Search for the cell housing the specified text and yield its (x, y) center coordinate. 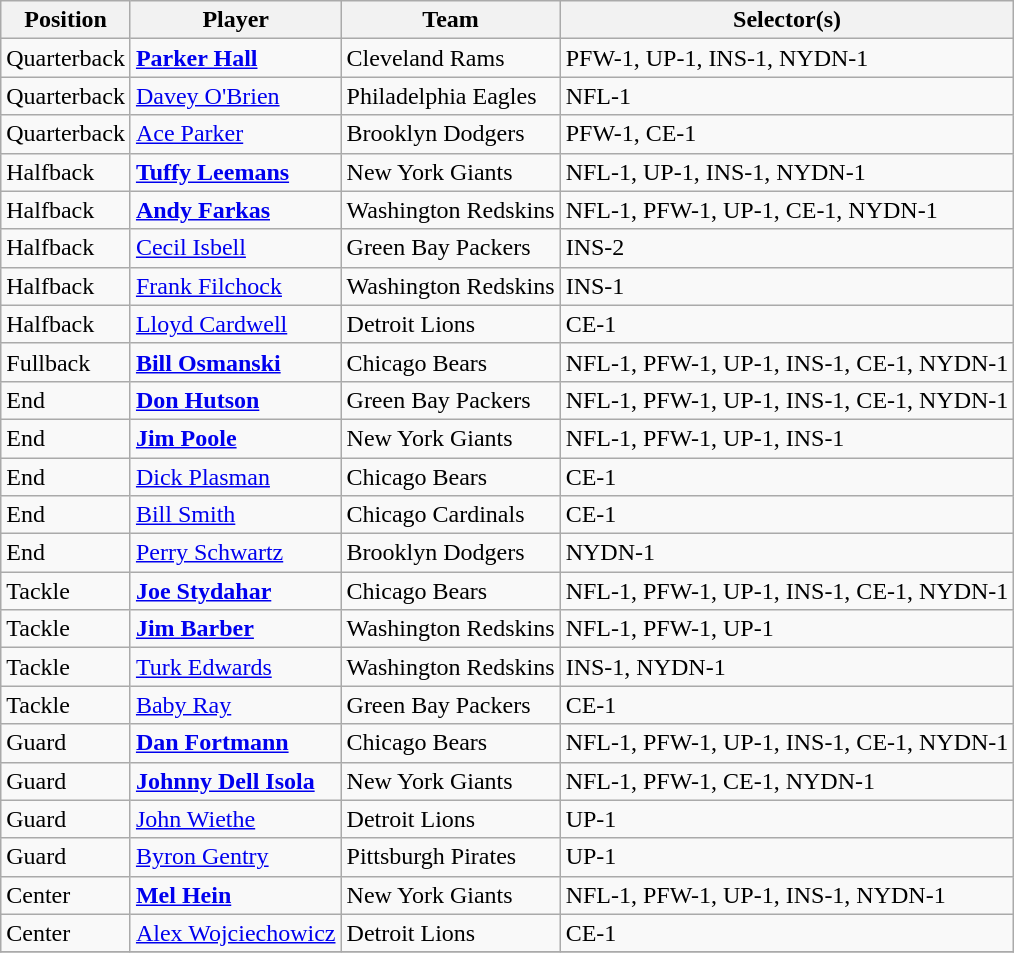
Dick Plasman (236, 477)
Selector(s) (787, 20)
PFW-1, UP-1, INS-1, NYDN-1 (787, 58)
Team (450, 20)
Turk Edwards (236, 667)
Cleveland Rams (450, 58)
Johnny Dell Isola (236, 781)
Philadelphia Eagles (450, 96)
NFL-1, PFW-1, CE-1, NYDN-1 (787, 781)
Chicago Cardinals (450, 515)
Dan Fortmann (236, 743)
Jim Poole (236, 438)
INS-1, NYDN-1 (787, 667)
Don Hutson (236, 400)
NYDN-1 (787, 553)
Bill Osmanski (236, 362)
Lloyd Cardwell (236, 324)
Davey O'Brien (236, 96)
Mel Hein (236, 895)
Tuffy Leemans (236, 172)
NFL-1, PFW-1, UP-1, INS-1, NYDN-1 (787, 895)
Parker Hall (236, 58)
NFL-1, PFW-1, UP-1, INS-1 (787, 438)
NFL-1, UP-1, INS-1, NYDN-1 (787, 172)
Ace Parker (236, 134)
NFL-1, PFW-1, UP-1 (787, 629)
Alex Wojciechowicz (236, 933)
John Wiethe (236, 819)
PFW-1, CE-1 (787, 134)
INS-2 (787, 248)
Baby Ray (236, 705)
Bill Smith (236, 515)
Jim Barber (236, 629)
Frank Filchock (236, 286)
Perry Schwartz (236, 553)
Pittsburgh Pirates (450, 857)
Cecil Isbell (236, 248)
INS-1 (787, 286)
Fullback (66, 362)
Position (66, 20)
Joe Stydahar (236, 591)
Player (236, 20)
Byron Gentry (236, 857)
NFL-1, PFW-1, UP-1, CE-1, NYDN-1 (787, 210)
Andy Farkas (236, 210)
NFL-1 (787, 96)
